Capture the cell that displays the provided text and extract its [x, y] central coordinate. 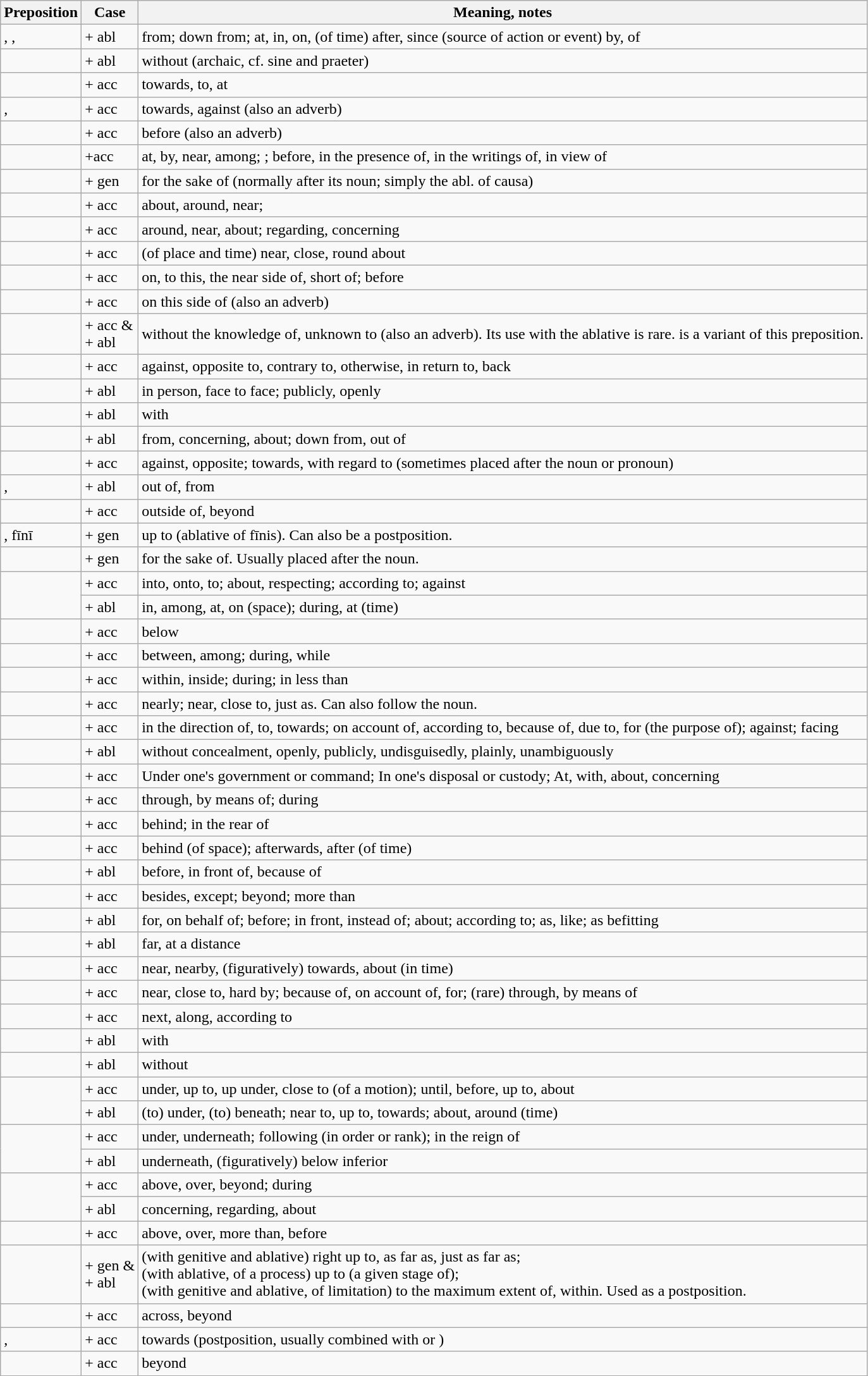
below [503, 631]
above, over, more than, before [503, 1233]
, fīnī [41, 535]
for, on behalf of; before; in front, instead of; about; according to; as, like; as befitting [503, 920]
beyond [503, 1363]
+ acc &+ abl [110, 334]
near, nearby, (figuratively) towards, about (in time) [503, 968]
Case [110, 13]
towards, to, at [503, 85]
against, opposite to, contrary to, otherwise, in return to, back [503, 367]
outside of, beyond [503, 511]
at, by, near, among; ; before, in the presence of, in the writings of, in view of [503, 157]
across, beyond [503, 1315]
on this side of (also an adverb) [503, 302]
into, onto, to; about, respecting; according to; against [503, 583]
towards, against (also an adverb) [503, 109]
through, by means of; during [503, 800]
between, among; during, while [503, 655]
without the knowledge of, unknown to (also an adverb). Its use with the ablative is rare. is a variant of this preposition. [503, 334]
behind; in the rear of [503, 824]
for the sake of (normally after its noun; simply the abl. of causa) [503, 181]
in person, face to face; publicly, openly [503, 391]
concerning, regarding, about [503, 1209]
out of, from [503, 487]
Meaning, notes [503, 13]
nearly; near, close to, just as. Can also follow the noun. [503, 704]
within, inside; during; in less than [503, 679]
around, near, about; regarding, concerning [503, 229]
from; down from; at, in, on, (of time) after, since (source of action or event) by, of [503, 37]
+ gen &+ abl [110, 1274]
against, opposite; towards, with regard to (sometimes placed after the noun or pronoun) [503, 463]
without (archaic, cf. sine and praeter) [503, 61]
near, close to, hard by; because of, on account of, for; (rare) through, by means of [503, 992]
towards (postposition, usually combined with or ) [503, 1339]
without [503, 1064]
+acc [110, 157]
above, over, beyond; during [503, 1185]
from, concerning, about; down from, out of [503, 439]
Preposition [41, 13]
(of place and time) near, close, round about [503, 253]
next, along, according to [503, 1016]
on, to this, the near side of, short of; before [503, 277]
in, among, at, on (space); during, at (time) [503, 607]
far, at a distance [503, 944]
, , [41, 37]
behind (of space); afterwards, after (of time) [503, 848]
under, underneath; following (in order or rank); in the reign of [503, 1137]
Under one's government or command; In one's disposal or custody; At, with, about, concerning [503, 776]
before, in front of, because of [503, 872]
up to (ablative of fīnis). Can also be a postposition. [503, 535]
for the sake of. Usually placed after the noun. [503, 559]
underneath, (figuratively) below inferior [503, 1161]
before (also an adverb) [503, 133]
about, around, near; [503, 205]
besides, except; beyond; more than [503, 896]
(to) under, (to) beneath; near to, up to, towards; about, around (time) [503, 1113]
under, up to, up under, close to (of a motion); until, before, up to, about [503, 1088]
without concealment, openly, publicly, undisguisedly, plainly, unambiguously [503, 752]
in the direction of, to, towards; on account of, according to, because of, due to, for (the purpose of); against; facing [503, 728]
